Locate the cell with the specified text and output its [x, y] center coordinate. 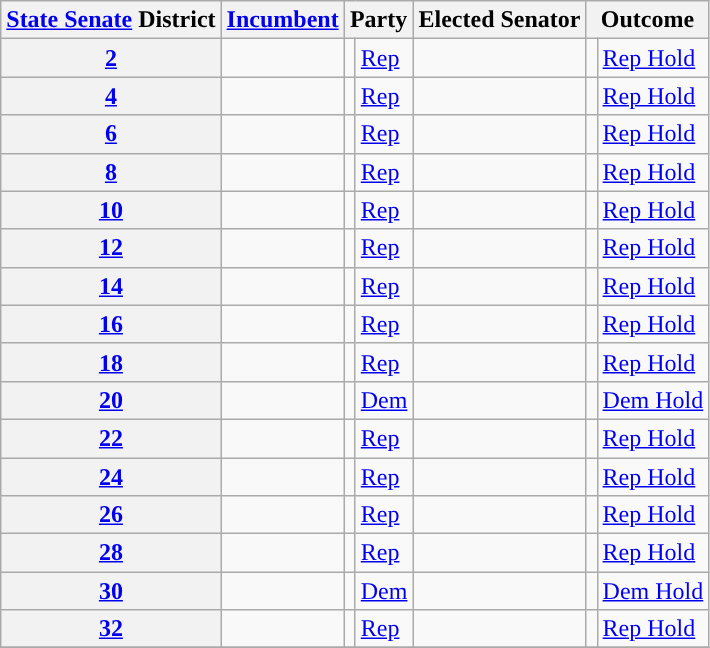
18 [111, 362]
20 [111, 400]
8 [111, 172]
4 [111, 96]
Party [378, 20]
State Senate District [111, 20]
24 [111, 477]
16 [111, 324]
Incumbent [282, 20]
28 [111, 553]
2 [111, 58]
22 [111, 438]
14 [111, 286]
Elected Senator [500, 20]
Outcome [648, 20]
32 [111, 629]
30 [111, 591]
6 [111, 134]
12 [111, 248]
26 [111, 515]
10 [111, 210]
